Output the (X, Y) coordinate of the center of the cell containing the given text.  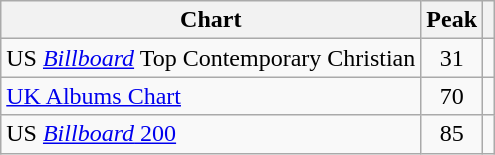
85 (452, 134)
31 (452, 58)
UK Albums Chart (211, 96)
70 (452, 96)
US Billboard Top Contemporary Christian (211, 58)
Peak (452, 20)
US Billboard 200 (211, 134)
Chart (211, 20)
